Output the [X, Y] coordinate of the center of the cell containing the given text.  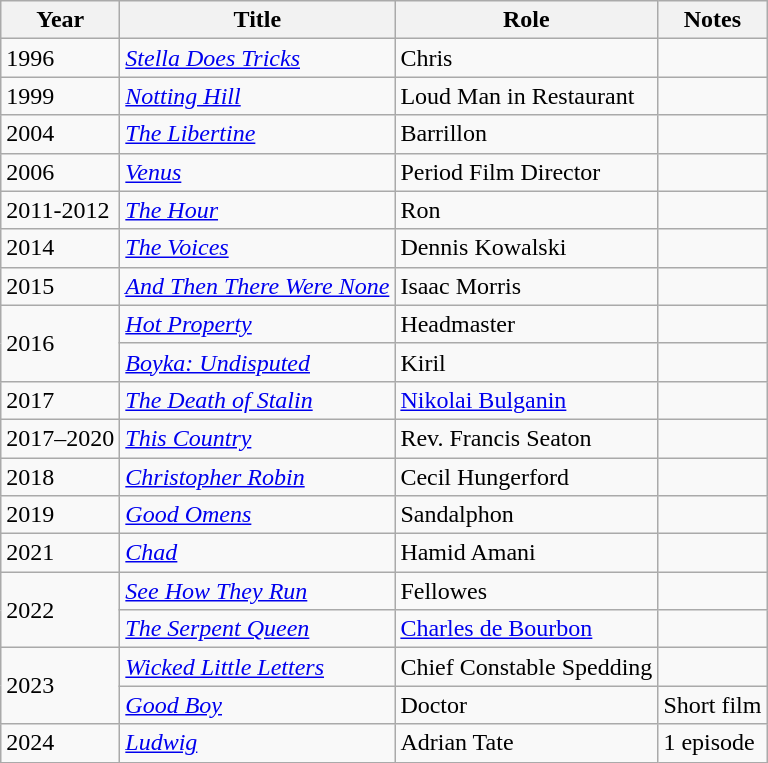
2024 [60, 743]
1 episode [712, 743]
The Serpent Queen [258, 629]
2023 [60, 686]
Ron [526, 210]
See How They Run [258, 591]
Wicked Little Letters [258, 667]
2017–2020 [60, 438]
2017 [60, 400]
Isaac Morris [526, 286]
Loud Man in Restaurant [526, 96]
Notes [712, 20]
The Libertine [258, 134]
Rev. Francis Seaton [526, 438]
Year [60, 20]
2022 [60, 610]
2014 [60, 248]
Chief Constable Spedding [526, 667]
Good Omens [258, 515]
Chris [526, 58]
2004 [60, 134]
2021 [60, 553]
Hamid Amani [526, 553]
Cecil Hungerford [526, 477]
Doctor [526, 705]
Sandalphon [526, 515]
Role [526, 20]
Chad [258, 553]
The Hour [258, 210]
Dennis Kowalski [526, 248]
Christopher Robin [258, 477]
1999 [60, 96]
2015 [60, 286]
Ludwig [258, 743]
Charles de Bourbon [526, 629]
Notting Hill [258, 96]
2016 [60, 343]
2006 [60, 172]
The Death of Stalin [258, 400]
1996 [60, 58]
Boyka: Undisputed [258, 362]
Venus [258, 172]
2011-2012 [60, 210]
Barrillon [526, 134]
2019 [60, 515]
Headmaster [526, 324]
Good Boy [258, 705]
Kiril [526, 362]
Stella Does Tricks [258, 58]
Fellowes [526, 591]
Adrian Tate [526, 743]
Period Film Director [526, 172]
2018 [60, 477]
Hot Property [258, 324]
The Voices [258, 248]
Short film [712, 705]
This Country [258, 438]
Title [258, 20]
And Then There Were None [258, 286]
Nikolai Bulganin [526, 400]
